Provide the [x, y] coordinate of the cell's center where the given text is located.  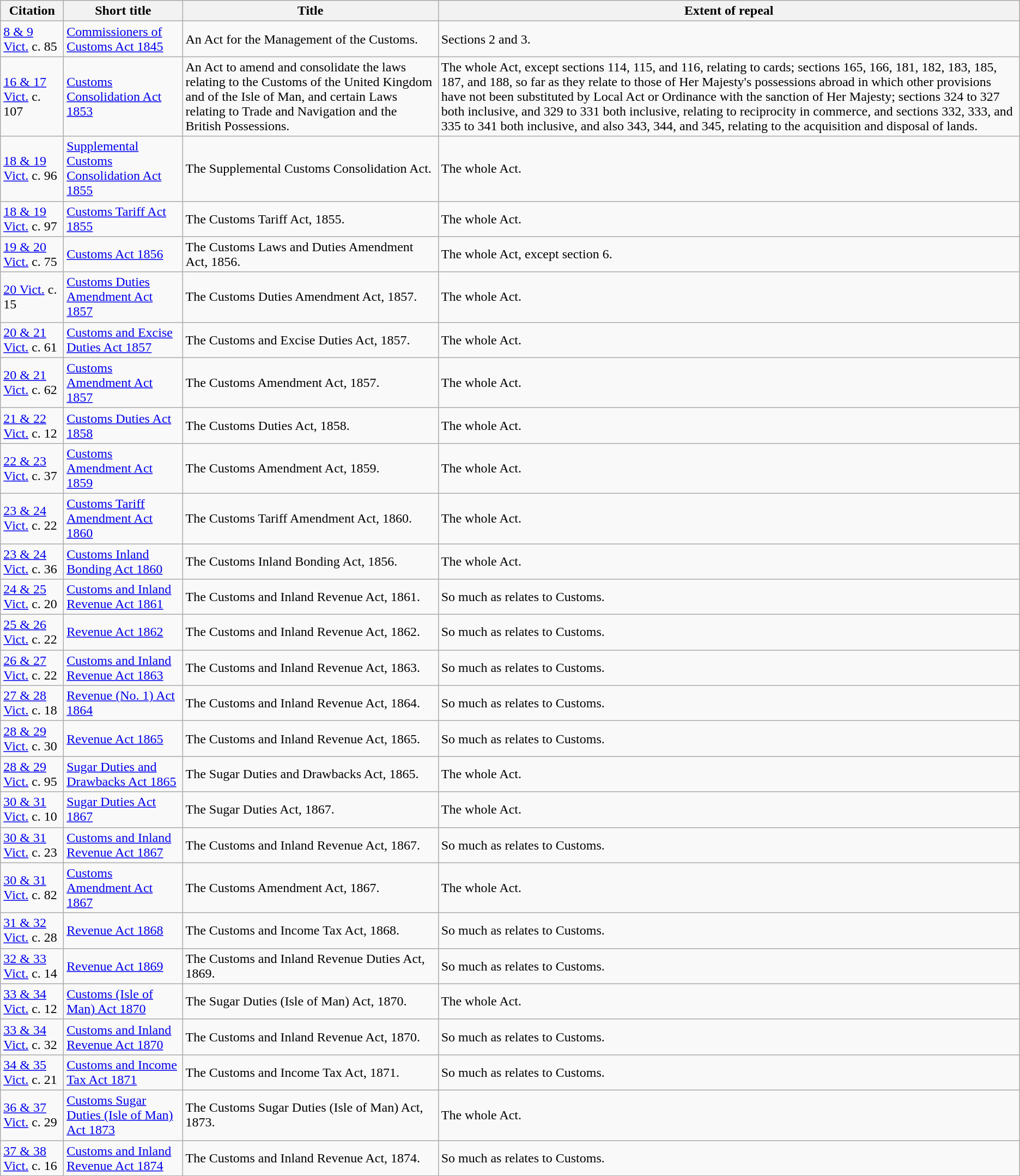
Customs Amendment Act 1859 [123, 468]
The Customs and Income Tax Act, 1871. [311, 1072]
Customs Duties Act 1858 [123, 425]
16 & 17 Vict. c. 107 [32, 96]
The Customs and Inland Revenue Act, 1864. [311, 703]
19 & 20 Vict. c. 75 [32, 254]
The Customs and Inland Revenue Act, 1874. [311, 1157]
The Sugar Duties Act, 1867. [311, 810]
The Customs Tariff Amendment Act, 1860. [311, 518]
22 & 23 Vict. c. 37 [32, 468]
Customs Amendment Act 1867 [123, 888]
Customs Duties Amendment Act 1857 [123, 297]
Customs (Isle of Man) Act 1870 [123, 1002]
Supplemental Customs Consolidation Act 1855 [123, 169]
27 & 28 Vict. c. 18 [32, 703]
18 & 19 Vict. c. 97 [32, 219]
32 & 33 Vict. c. 14 [32, 966]
Revenue Act 1868 [123, 931]
The Customs Tariff Act, 1855. [311, 219]
The Customs Sugar Duties (Isle of Man) Act, 1873. [311, 1115]
The Customs and Excise Duties Act, 1857. [311, 340]
Customs and Inland Revenue Act 1870 [123, 1036]
25 & 26 Vict. c. 22 [32, 632]
20 & 21 Vict. c. 62 [32, 383]
The Customs and Income Tax Act, 1868. [311, 931]
33 & 34 Vict. c. 12 [32, 1002]
The Customs and Inland Revenue Act, 1870. [311, 1036]
Sugar Duties and Drawbacks Act 1865 [123, 774]
The Customs Amendment Act, 1859. [311, 468]
The Customs and Inland Revenue Act, 1861. [311, 597]
Revenue Act 1869 [123, 966]
The Customs Duties Act, 1858. [311, 425]
33 & 34 Vict. c. 32 [32, 1036]
Customs and Inland Revenue Act 1861 [123, 597]
The Customs Duties Amendment Act, 1857. [311, 297]
Sections 2 and 3. [729, 39]
The Supplemental Customs Consolidation Act. [311, 169]
Sugar Duties Act 1867 [123, 810]
30 & 31 Vict. c. 82 [32, 888]
The Customs and Inland Revenue Act, 1862. [311, 632]
20 & 21 Vict. c. 61 [32, 340]
Commissioners of Customs Act 1845 [123, 39]
The Customs Laws and Duties Amendment Act, 1856. [311, 254]
37 & 38 Vict. c. 16 [32, 1157]
23 & 24 Vict. c. 22 [32, 518]
26 & 27 Vict. c. 22 [32, 668]
20 Vict. c. 15 [32, 297]
30 & 31 Vict. c. 10 [32, 810]
36 & 37 Vict. c. 29 [32, 1115]
The whole Act, except section 6. [729, 254]
Customs Tariff Amendment Act 1860 [123, 518]
31 & 32 Vict. c. 28 [32, 931]
28 & 29 Vict. c. 95 [32, 774]
21 & 22 Vict. c. 12 [32, 425]
Customs Amendment Act 1857 [123, 383]
Customs Inland Bonding Act 1860 [123, 561]
Revenue (No. 1) Act 1864 [123, 703]
The Customs Amendment Act, 1857. [311, 383]
The Customs Amendment Act, 1867. [311, 888]
Extent of repeal [729, 11]
An Act for the Management of the Customs. [311, 39]
Citation [32, 11]
Customs Consolidation Act 1853 [123, 96]
Revenue Act 1865 [123, 739]
Customs Act 1856 [123, 254]
Customs and Inland Revenue Act 1867 [123, 845]
Customs and Excise Duties Act 1857 [123, 340]
Customs Sugar Duties (Isle of Man) Act 1873 [123, 1115]
18 & 19 Vict. c. 96 [32, 169]
The Customs Inland Bonding Act, 1856. [311, 561]
8 & 9 Vict. c. 85 [32, 39]
Customs and Inland Revenue Act 1863 [123, 668]
The Customs and Inland Revenue Duties Act, 1869. [311, 966]
Title [311, 11]
30 & 31 Vict. c. 23 [32, 845]
Customs and Inland Revenue Act 1874 [123, 1157]
The Customs and Inland Revenue Act, 1865. [311, 739]
Customs Tariff Act 1855 [123, 219]
28 & 29 Vict. c. 30 [32, 739]
34 & 35 Vict. c. 21 [32, 1072]
The Customs and Inland Revenue Act, 1867. [311, 845]
The Customs and Inland Revenue Act, 1863. [311, 668]
The Sugar Duties (Isle of Man) Act, 1870. [311, 1002]
Customs and Income Tax Act 1871 [123, 1072]
23 & 24 Vict. c. 36 [32, 561]
The Sugar Duties and Drawbacks Act, 1865. [311, 774]
Revenue Act 1862 [123, 632]
Short title [123, 11]
24 & 25 Vict. c. 20 [32, 597]
